Capture the cell that displays the provided text and extract its (x, y) central coordinate. 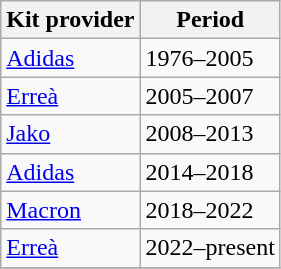
2022–present (210, 248)
2018–2022 (210, 210)
Kit provider (70, 20)
Macron (70, 210)
Period (210, 20)
2008–2013 (210, 134)
2005–2007 (210, 96)
1976–2005 (210, 58)
2014–2018 (210, 172)
Jako (70, 134)
